Detect which cell encompasses the target text, then output its (X, Y) center coordinate. 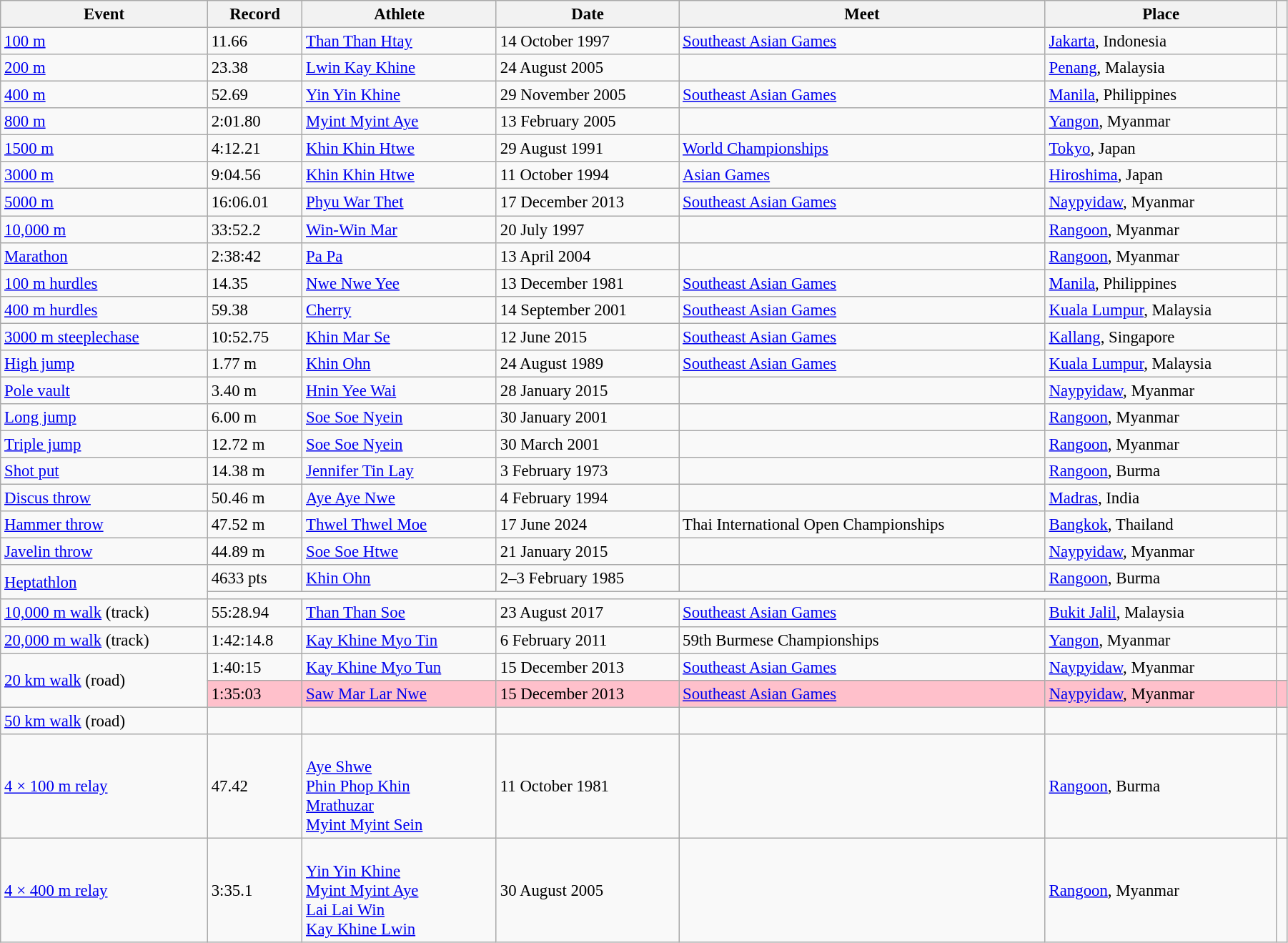
14.35 (254, 283)
Bukit Jalil, Malaysia (1161, 613)
Penang, Malaysia (1161, 68)
3000 m steeplechase (104, 337)
Date (588, 14)
10,000 m walk (track) (104, 613)
Kay Khine Myo Tun (400, 667)
50.46 m (254, 498)
1500 m (104, 149)
Event (104, 14)
52.69 (254, 95)
12 June 2015 (588, 337)
Nwe Nwe Yee (400, 283)
Than Than Htay (400, 41)
Discus throw (104, 498)
2:38:42 (254, 256)
3.40 m (254, 390)
16:06.01 (254, 202)
59th Burmese Championships (862, 640)
10:52.75 (254, 337)
Win-Win Mar (400, 229)
Javelin throw (104, 552)
9:04.56 (254, 175)
21 January 2015 (588, 552)
47.52 m (254, 525)
Than Than Soe (400, 613)
Kay Khine Myo Tin (400, 640)
Asian Games (862, 175)
28 January 2015 (588, 390)
Soe Soe Htwe (400, 552)
Triple jump (104, 444)
1:35:03 (254, 693)
4 × 100 m relay (104, 786)
10,000 m (104, 229)
47.42 (254, 786)
59.38 (254, 310)
3 February 1973 (588, 471)
Marathon (104, 256)
11.66 (254, 41)
Athlete (400, 14)
Heptathlon (104, 582)
3:35.1 (254, 890)
30 January 2001 (588, 418)
13 December 1981 (588, 283)
55:28.94 (254, 613)
Phyu War Thet (400, 202)
Myint Myint Aye (400, 122)
6 February 2011 (588, 640)
Yin Yin Khine (400, 95)
Pa Pa (400, 256)
12.72 m (254, 444)
5000 m (104, 202)
Kallang, Singapore (1161, 337)
Jakarta, Indonesia (1161, 41)
17 June 2024 (588, 525)
1:42:14.8 (254, 640)
Pole vault (104, 390)
Hiroshima, Japan (1161, 175)
11 October 1981 (588, 786)
4633 pts (254, 578)
Long jump (104, 418)
13 April 2004 (588, 256)
World Championships (862, 149)
29 November 2005 (588, 95)
Thai International Open Championships (862, 525)
200 m (104, 68)
Thwel Thwel Moe (400, 525)
Shot put (104, 471)
Cherry (400, 310)
Hammer throw (104, 525)
800 m (104, 122)
Aye Aye Nwe (400, 498)
Lwin Kay Khine (400, 68)
33:52.2 (254, 229)
High jump (104, 364)
Aye ShwePhin Phop KhinMrathuzarMyint Myint Sein (400, 786)
30 August 2005 (588, 890)
14 September 2001 (588, 310)
29 August 1991 (588, 149)
6.00 m (254, 418)
23.38 (254, 68)
4 × 400 m relay (104, 890)
11 October 1994 (588, 175)
2:01.80 (254, 122)
20 July 1997 (588, 229)
2–3 February 1985 (588, 578)
50 km walk (road) (104, 721)
20,000 m walk (track) (104, 640)
Yin Yin KhineMyint Myint AyeLai Lai WinKay Khine Lwin (400, 890)
30 March 2001 (588, 444)
Meet (862, 14)
Hnin Yee Wai (400, 390)
Khin Mar Se (400, 337)
Place (1161, 14)
Jennifer Tin Lay (400, 471)
100 m hurdles (104, 283)
44.89 m (254, 552)
24 August 2005 (588, 68)
13 February 2005 (588, 122)
400 m hurdles (104, 310)
14.38 m (254, 471)
1:40:15 (254, 667)
1.77 m (254, 364)
3000 m (104, 175)
20 km walk (road) (104, 681)
Record (254, 14)
23 August 2017 (588, 613)
24 August 1989 (588, 364)
Bangkok, Thailand (1161, 525)
4 February 1994 (588, 498)
400 m (104, 95)
Saw Mar Lar Nwe (400, 693)
100 m (104, 41)
Tokyo, Japan (1161, 149)
4:12.21 (254, 149)
17 December 2013 (588, 202)
14 October 1997 (588, 41)
Madras, India (1161, 498)
